Return the (X, Y) coordinate for the center point of the cell that contains the specified text.  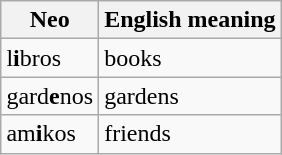
books (190, 58)
English meaning (190, 20)
gardenos (50, 96)
libros (50, 58)
amikos (50, 134)
gardens (190, 96)
friends (190, 134)
Neo (50, 20)
